Search for the cell housing the specified text and yield its (x, y) center coordinate. 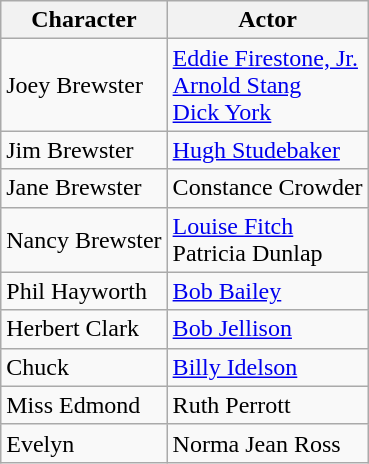
Joey Brewster (84, 85)
Phil Hayworth (84, 291)
Norma Jean Ross (268, 443)
Hugh Studebaker (268, 150)
Character (84, 20)
Miss Edmond (84, 405)
Jane Brewster (84, 188)
Billy Idelson (268, 367)
Louise FitchPatricia Dunlap (268, 240)
Eddie Firestone, Jr.Arnold StangDick York (268, 85)
Constance Crowder (268, 188)
Bob Jellison (268, 329)
Actor (268, 20)
Evelyn (84, 443)
Chuck (84, 367)
Jim Brewster (84, 150)
Nancy Brewster (84, 240)
Bob Bailey (268, 291)
Ruth Perrott (268, 405)
Herbert Clark (84, 329)
